Extract the [X, Y] coordinate from the center of the cell holding the provided text.  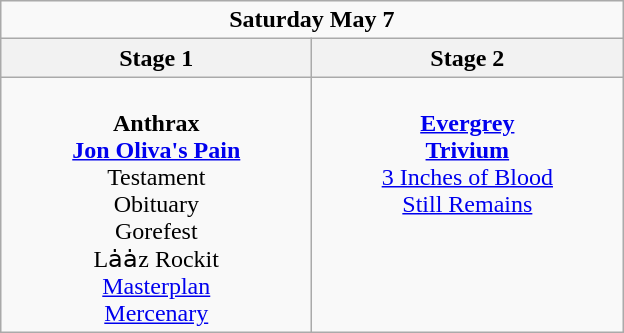
Stage 1 [156, 58]
Anthrax Jon Oliva's Pain Testament Obituary Gorefest Lȧȧz Rockit Masterplan Mercenary [156, 205]
Stage 2 [468, 58]
Evergrey Trivium 3 Inches of Blood Still Remains [468, 205]
Saturday May 7 [312, 20]
